For the text-containing cell, return its midpoint in [x, y] coordinate format. 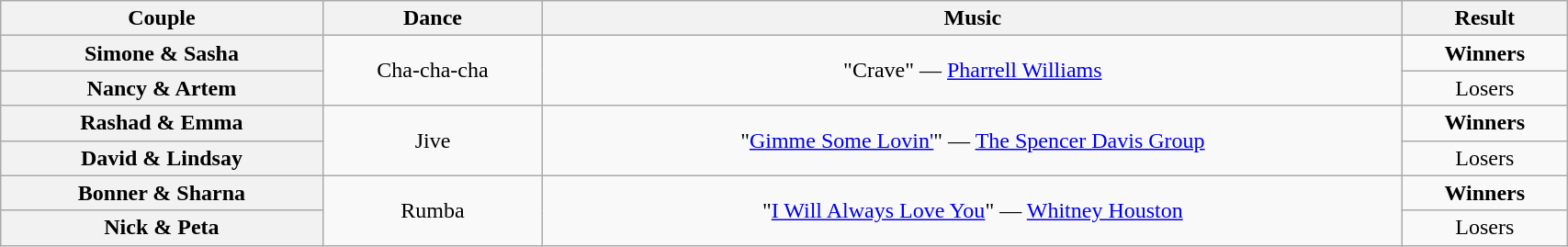
Dance [433, 18]
Rumba [433, 210]
Nick & Peta [162, 228]
David & Lindsay [162, 158]
Jive [433, 140]
Bonner & Sharna [162, 193]
"Gimme Some Lovin'" — The Spencer Davis Group [973, 140]
Cha-cha-cha [433, 71]
Result [1484, 18]
Nancy & Artem [162, 88]
Music [973, 18]
Couple [162, 18]
"I Will Always Love You" — Whitney Houston [973, 210]
Simone & Sasha [162, 53]
Rashad & Emma [162, 123]
"Crave" — Pharrell Williams [973, 71]
